Return [x, y] of the center of cell containing provided text 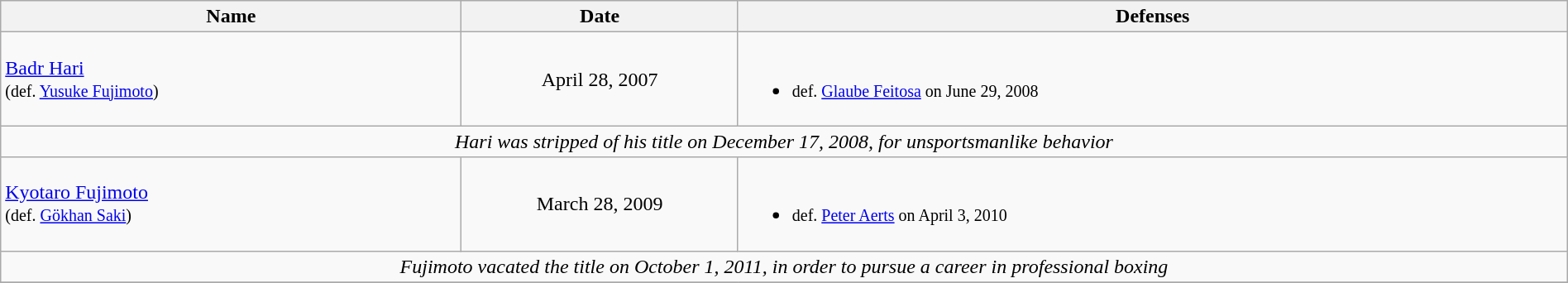
Fujimoto vacated the title on October 1, 2011, in order to pursue a career in professional boxing [784, 266]
Date [600, 17]
April 28, 2007 [600, 79]
Name [232, 17]
March 28, 2009 [600, 204]
def. Peter Aerts on April 3, 2010 [1153, 204]
Kyotaro Fujimoto (def. Gökhan Saki) [232, 204]
Hari was stripped of his title on December 17, 2008, for unsportsmanlike behavior [784, 141]
Defenses [1153, 17]
def. Glaube Feitosa on June 29, 2008 [1153, 79]
Badr Hari (def. Yusuke Fujimoto) [232, 79]
